Capture the cell that displays the provided text and extract its [X, Y] central coordinate. 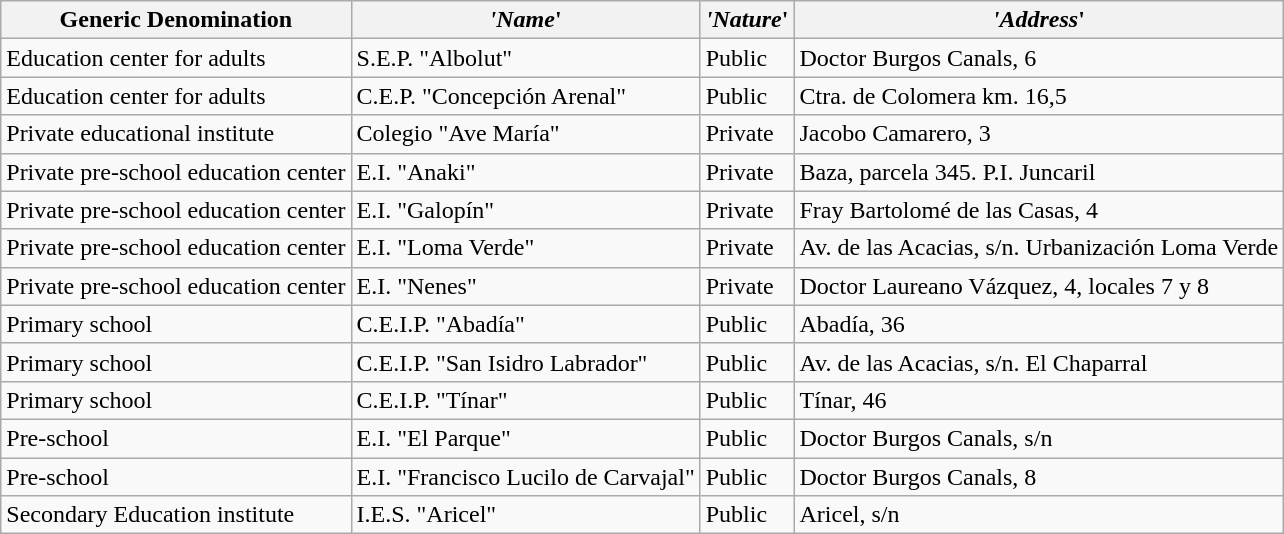
Av. de las Acacias, s/n. El Chaparral [1039, 362]
I.E.S. "Aricel" [526, 515]
Secondary Education institute [176, 515]
Doctor Burgos Canals, 6 [1039, 58]
Doctor Burgos Canals, s/n [1039, 438]
C.E.P. "Concepción Arenal" [526, 96]
C.E.I.P. "Abadía" [526, 324]
E.I. "Francisco Lucilo de Carvajal" [526, 477]
Generic Denomination [176, 20]
Fray Bartolomé de las Casas, 4 [1039, 210]
'Name' [526, 20]
E.I. "Anaki" [526, 172]
Doctor Laureano Vázquez, 4, locales 7 y 8 [1039, 286]
Private educational institute [176, 134]
Tínar, 46 [1039, 400]
E.I. "El Parque" [526, 438]
E.I. "Loma Verde" [526, 248]
Baza, parcela 345. P.I. Juncaril [1039, 172]
'Nature' [747, 20]
C.E.I.P. "Tínar" [526, 400]
Jacobo Camarero, 3 [1039, 134]
Aricel, s/n [1039, 515]
Av. de las Acacias, s/n. Urbanización Loma Verde [1039, 248]
Abadía, 36 [1039, 324]
Ctra. de Colomera km. 16,5 [1039, 96]
S.E.P. "Albolut" [526, 58]
C.E.I.P. "San Isidro Labrador" [526, 362]
Colegio "Ave María" [526, 134]
E.I. "Galopín" [526, 210]
'Address' [1039, 20]
Doctor Burgos Canals, 8 [1039, 477]
E.I. "Nenes" [526, 286]
